Output the [X, Y] coordinate of the center of the cell containing the given text.  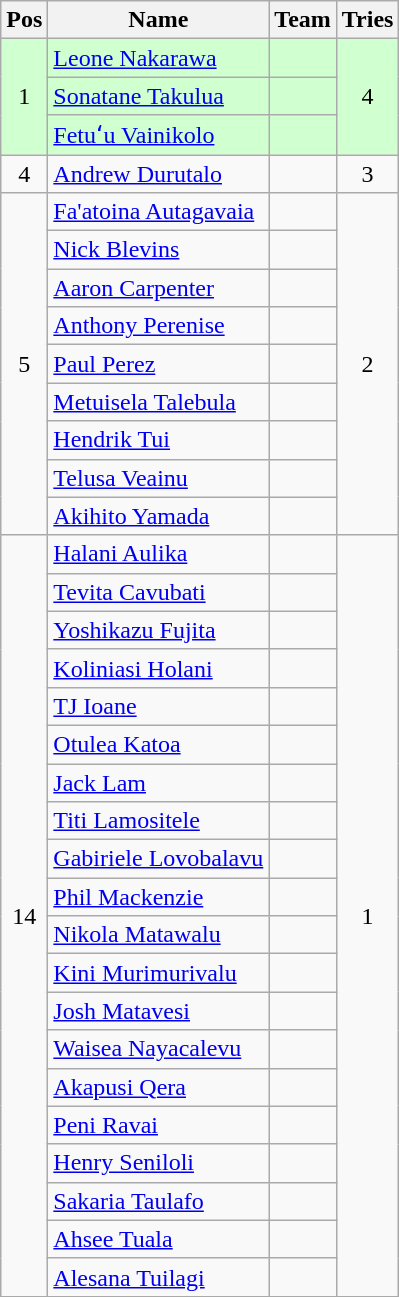
Koliniasi Holani [158, 668]
Leone Nakarawa [158, 58]
Ahsee Tuala [158, 1239]
Nikola Matawalu [158, 935]
Andrew Durutalo [158, 173]
Hendrik Tui [158, 440]
Tevita Cavubati [158, 592]
Name [158, 20]
TJ Ioane [158, 706]
Jack Lam [158, 783]
Tries [368, 20]
Pos [24, 20]
Fa'atoina Autagavaia [158, 212]
Nick Blevins [158, 250]
Anthony Perenise [158, 326]
Peni Ravai [158, 1125]
Aaron Carpenter [158, 288]
Otulea Katoa [158, 744]
Akapusi Qera [158, 1087]
Titi Lamositele [158, 821]
Gabiriele Lovobalavu [158, 859]
14 [24, 916]
Waisea Nayacalevu [158, 1049]
Yoshikazu Fujita [158, 630]
Josh Matavesi [158, 1011]
Team [303, 20]
Kini Murimurivalu [158, 973]
Telusa Veainu [158, 478]
Akihito Yamada [158, 516]
5 [24, 364]
Sakaria Taulafo [158, 1201]
Paul Perez [158, 364]
Phil Mackenzie [158, 897]
Halani Aulika [158, 554]
2 [368, 364]
Metuisela Talebula [158, 402]
Sonatane Takulua [158, 96]
Fetuʻu Vainikolo [158, 135]
Alesana Tuilagi [158, 1277]
3 [368, 173]
Henry Seniloli [158, 1163]
